Capture the cell that displays the provided text and extract its [x, y] central coordinate. 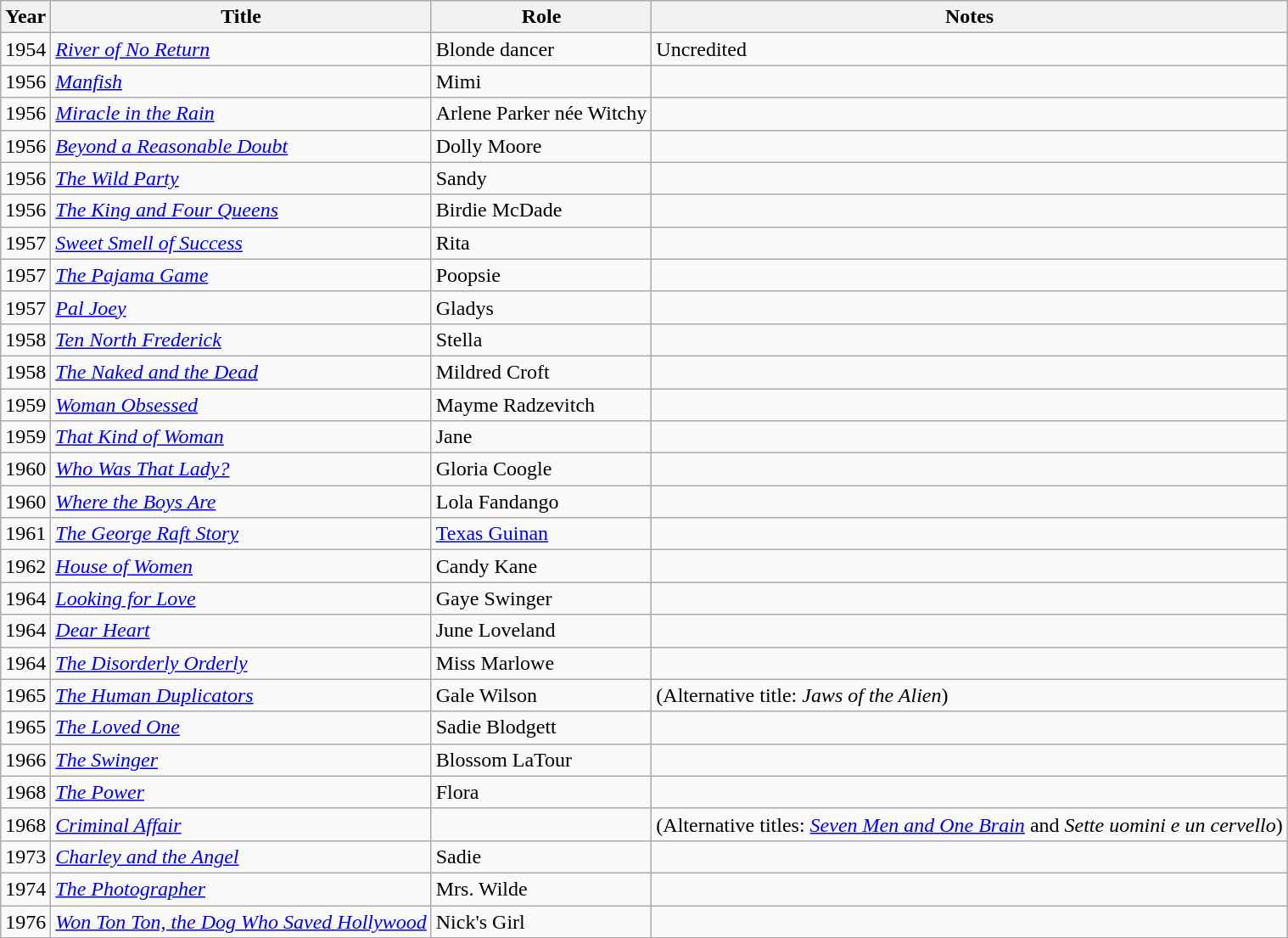
1976 [25, 921]
Lola Fandango [541, 502]
Ten North Frederick [241, 340]
Mildred Croft [541, 372]
Criminal Affair [241, 824]
Title [241, 17]
House of Women [241, 566]
Dolly Moore [541, 146]
Uncredited [970, 49]
Pal Joey [241, 307]
Where the Boys Are [241, 502]
Arlene Parker née Witchy [541, 114]
The Human Duplicators [241, 695]
Mrs. Wilde [541, 889]
The Loved One [241, 727]
1973 [25, 857]
Won Ton Ton, the Dog Who Saved Hollywood [241, 921]
Stella [541, 340]
Miracle in the Rain [241, 114]
Gloria Coogle [541, 469]
Rita [541, 243]
1961 [25, 534]
The Photographer [241, 889]
Year [25, 17]
The Naked and the Dead [241, 372]
Gaye Swinger [541, 598]
River of No Return [241, 49]
Candy Kane [541, 566]
(Alternative titles: Seven Men and One Brain and Sette uomini e un cervello) [970, 824]
June Loveland [541, 631]
Sweet Smell of Success [241, 243]
The Power [241, 792]
Mimi [541, 81]
The Swinger [241, 760]
Woman Obsessed [241, 405]
Notes [970, 17]
The George Raft Story [241, 534]
Charley and the Angel [241, 857]
The Pajama Game [241, 275]
Miss Marlowe [541, 663]
Beyond a Reasonable Doubt [241, 146]
Nick's Girl [541, 921]
(Alternative title: Jaws of the Alien) [970, 695]
Jane [541, 437]
Who Was That Lady? [241, 469]
Sandy [541, 178]
Sadie Blodgett [541, 727]
Blonde dancer [541, 49]
That Kind of Woman [241, 437]
Texas Guinan [541, 534]
Sadie [541, 857]
1966 [25, 760]
Poopsie [541, 275]
The Disorderly Orderly [241, 663]
1962 [25, 566]
Mayme Radzevitch [541, 405]
Gale Wilson [541, 695]
The Wild Party [241, 178]
The King and Four Queens [241, 211]
Looking for Love [241, 598]
Dear Heart [241, 631]
1974 [25, 889]
Gladys [541, 307]
1954 [25, 49]
Flora [541, 792]
Blossom LaTour [541, 760]
Birdie McDade [541, 211]
Role [541, 17]
Manfish [241, 81]
